From the cell containing the given text, extract its center point as [X, Y] coordinate. 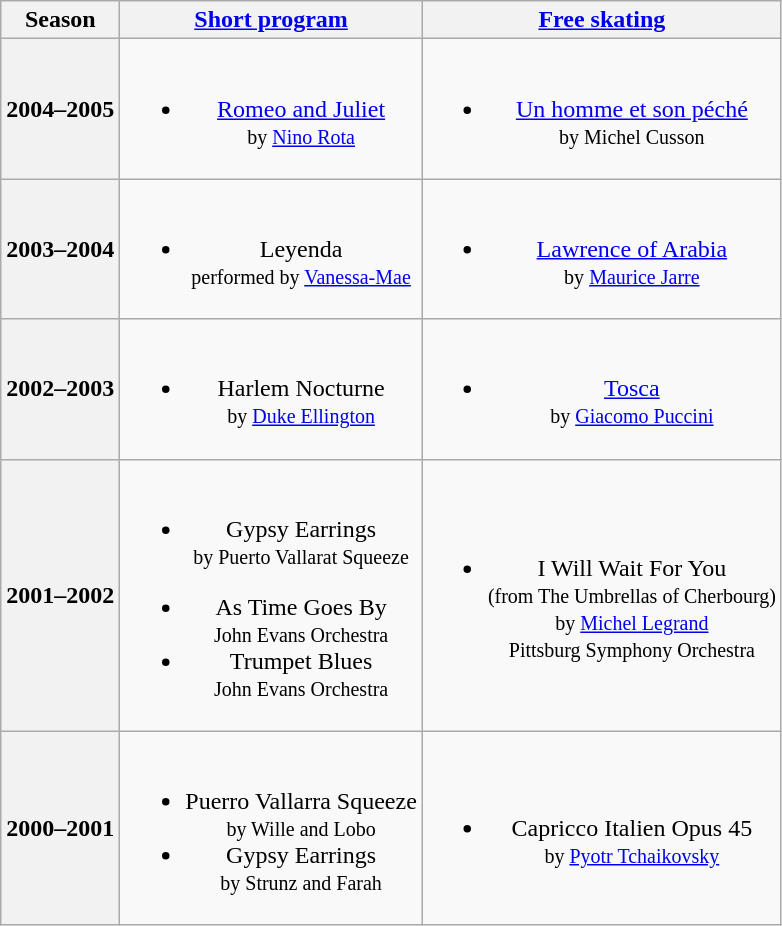
Capricco Italien Opus 45 by Pyotr Tchaikovsky [602, 828]
I Will Wait For You (from The Umbrellas of Cherbourg) by Michel Legrand Pittsburg Symphony Orchestra [602, 595]
Romeo and Juliet by Nino Rota [272, 109]
Tosca by Giacomo Puccini [602, 389]
2000–2001 [60, 828]
Puerro Vallarra Squeeze by Wille and Lobo Gypsy Earrings by Strunz and Farah [272, 828]
Un homme et son péché by Michel Cusson [602, 109]
Harlem Nocturne by Duke Ellington [272, 389]
2001–2002 [60, 595]
Gypsy Earrings by Puerto Vallarat Squeeze As Time Goes By John Evans Orchestra Trumpet Blues John Evans Orchestra [272, 595]
Free skating [602, 20]
2002–2003 [60, 389]
Leyenda performed by Vanessa-Mae [272, 249]
2004–2005 [60, 109]
2003–2004 [60, 249]
Lawrence of Arabia by Maurice Jarre [602, 249]
Season [60, 20]
Short program [272, 20]
